Determine the (X, Y) coordinate at the center of the cell enclosing the given text.  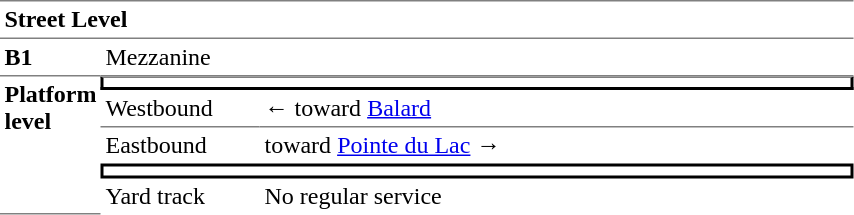
Street Level (427, 20)
Eastbound (180, 146)
Platform level (50, 145)
Westbound (180, 109)
toward Pointe du Lac → (557, 146)
Mezzanine (478, 58)
B1 (50, 58)
← toward Balard (557, 109)
Yard track (180, 196)
No regular service (557, 196)
